Provide the [X, Y] coordinate of the cell's center where the given text is located.  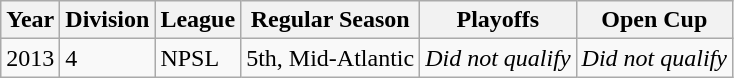
5th, Mid-Atlantic [330, 58]
Open Cup [654, 20]
4 [108, 58]
NPSL [198, 58]
Division [108, 20]
Year [30, 20]
League [198, 20]
Regular Season [330, 20]
Playoffs [498, 20]
2013 [30, 58]
